Output the (X, Y) coordinate of the center of the cell containing the given text.  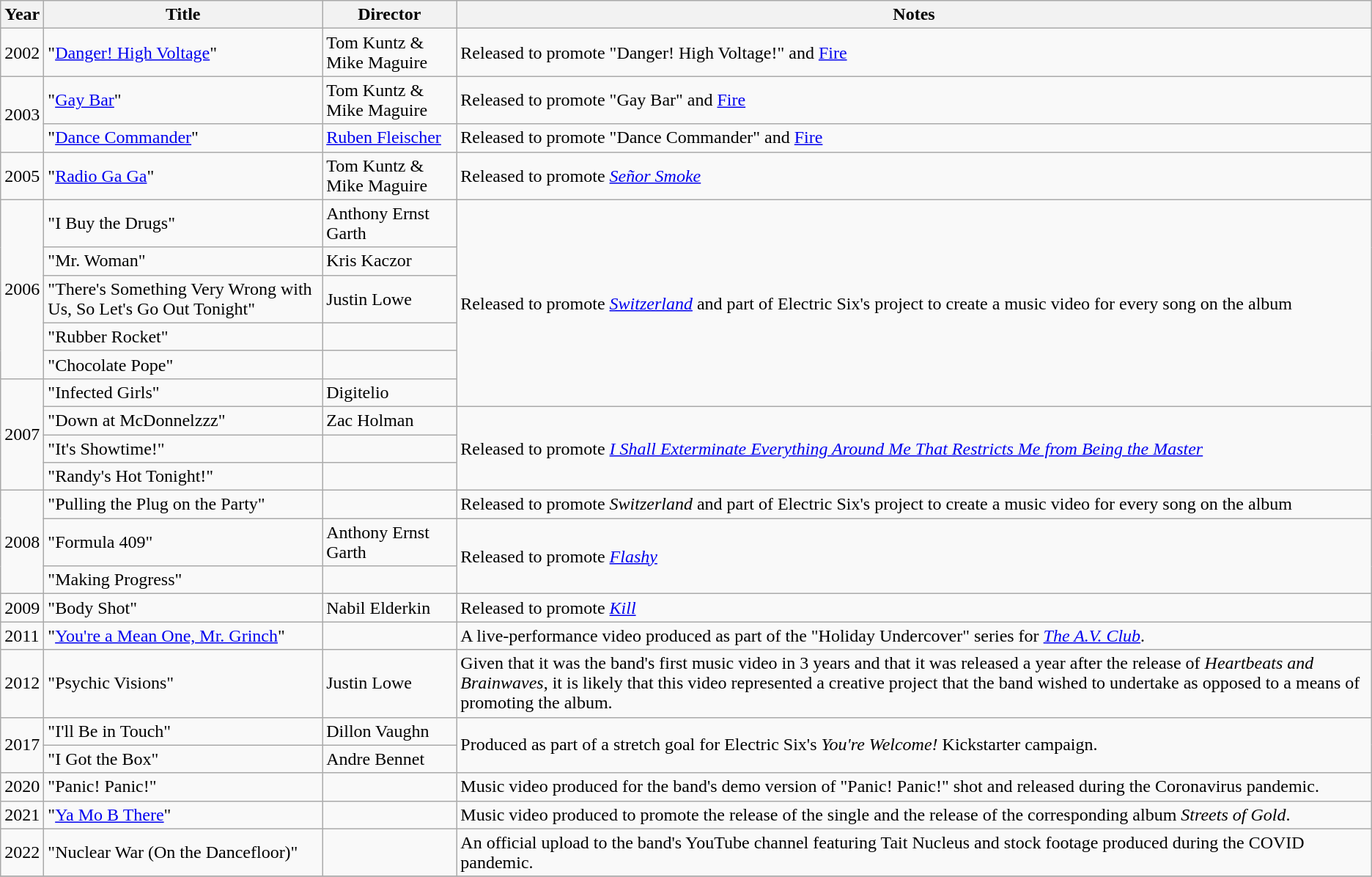
"Infected Girls" (183, 392)
"I Buy the Drugs" (183, 223)
"Nuclear War (On the Dancefloor)" (183, 852)
Andre Bennet (390, 759)
Released to promote Kill (914, 608)
2020 (22, 787)
"Randy's Hot Tonight!" (183, 477)
Released to promote "Dance Commander" and Fire (914, 138)
2007 (22, 434)
"I'll Be in Touch" (183, 731)
"Mr. Woman" (183, 261)
"Making Progress" (183, 580)
2011 (22, 636)
"Danger! High Voltage" (183, 53)
Zac Holman (390, 420)
2021 (22, 815)
2006 (22, 289)
2005 (22, 176)
"Ya Mo B There" (183, 815)
2003 (22, 114)
Released to promote "Gay Bar" and Fire (914, 100)
"Radio Ga Ga" (183, 176)
"Rubber Rocket" (183, 337)
Director (390, 15)
A live-performance video produced as part of the "Holiday Undercover" series for The A.V. Club. (914, 636)
An official upload to the band's YouTube channel featuring Tait Nucleus and stock footage produced during the COVID pandemic. (914, 852)
Produced as part of a stretch goal for Electric Six's You're Welcome! Kickstarter campaign. (914, 745)
"I Got the Box" (183, 759)
Year (22, 15)
Released to promote I Shall Exterminate Everything Around Me That Restricts Me from Being the Master (914, 448)
Title (183, 15)
2017 (22, 745)
2012 (22, 683)
"Down at McDonnelzzz" (183, 420)
Released to promote Señor Smoke (914, 176)
Digitelio (390, 392)
Ruben Fleischer (390, 138)
Released to promote "Danger! High Voltage!" and Fire (914, 53)
"Dance Commander" (183, 138)
"Psychic Visions" (183, 683)
"Body Shot" (183, 608)
Dillon Vaughn (390, 731)
"It's Showtime!" (183, 448)
Released to promote Flashy (914, 556)
Notes (914, 15)
"You're a Mean One, Mr. Grinch" (183, 636)
Music video produced for the band's demo version of "Panic! Panic!" shot and released during the Coronavirus pandemic. (914, 787)
2009 (22, 608)
Music video produced to promote the release of the single and the release of the corresponding album Streets of Gold. (914, 815)
2022 (22, 852)
"Formula 409" (183, 543)
"There's Something Very Wrong with Us, So Let's Go Out Tonight" (183, 299)
"Chocolate Pope" (183, 364)
Kris Kaczor (390, 261)
"Gay Bar" (183, 100)
Nabil Elderkin (390, 608)
2002 (22, 53)
"Pulling the Plug on the Party" (183, 504)
"Panic! Panic!" (183, 787)
2008 (22, 543)
